Extract the (x, y) coordinate from the center of the cell holding the provided text.  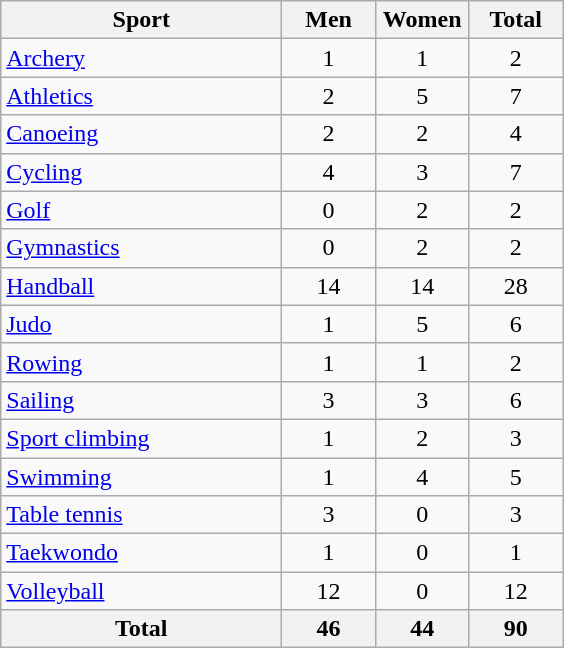
Gymnastics (142, 248)
28 (516, 286)
Swimming (142, 477)
Cycling (142, 172)
Men (329, 20)
Athletics (142, 96)
Women (422, 20)
44 (422, 629)
Canoeing (142, 134)
Taekwondo (142, 553)
Sport climbing (142, 438)
Judo (142, 324)
Sailing (142, 400)
Sport (142, 20)
Rowing (142, 362)
46 (329, 629)
Table tennis (142, 515)
Handball (142, 286)
Golf (142, 210)
Volleyball (142, 591)
Archery (142, 58)
90 (516, 629)
